Output the (X, Y) coordinate of the center of the cell containing the given text.  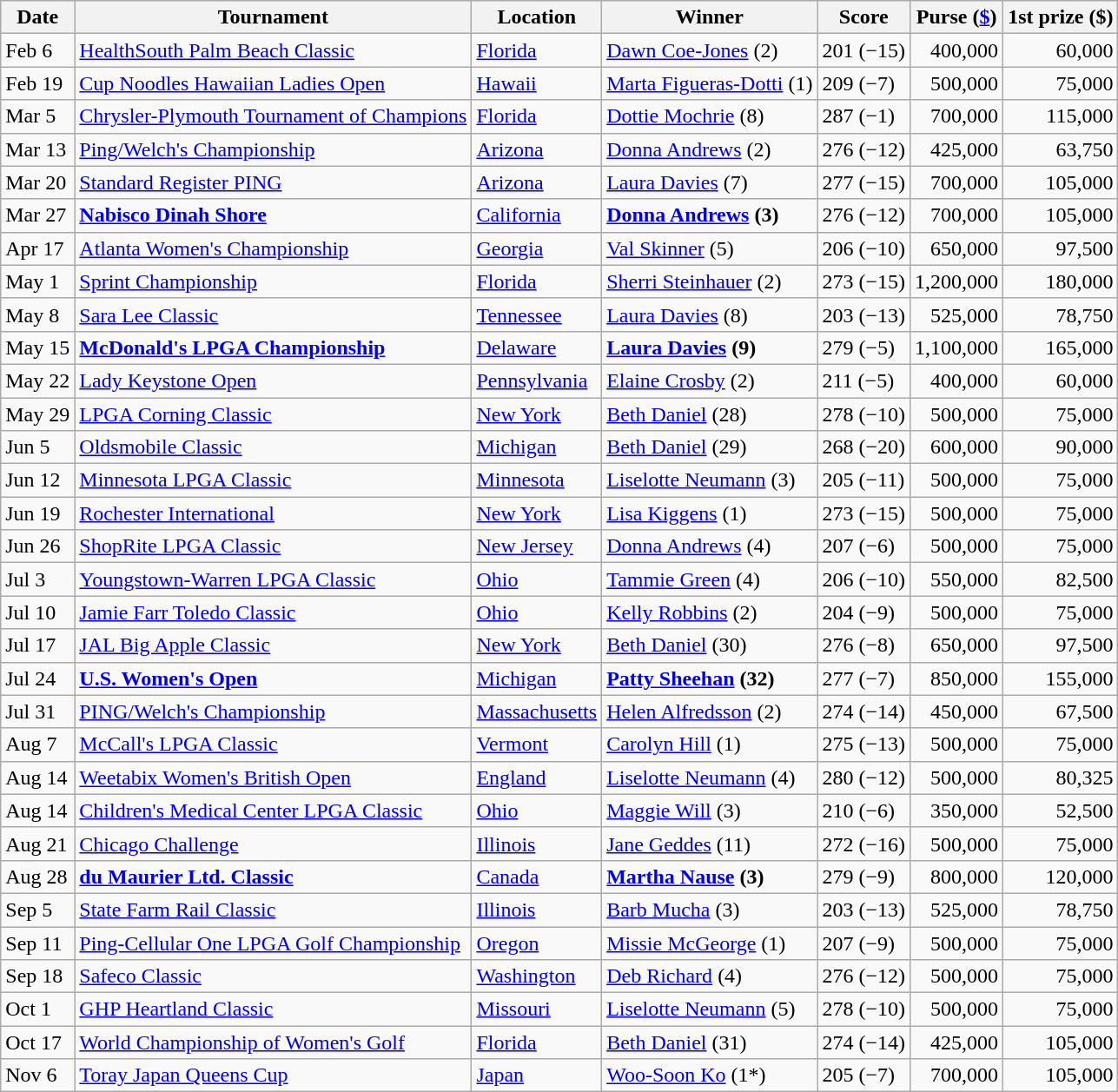
Hawaii (537, 83)
Jane Geddes (11) (710, 844)
Winner (710, 17)
155,000 (1061, 678)
Georgia (537, 248)
Date (38, 17)
Delaware (537, 347)
May 8 (38, 314)
Kelly Robbins (2) (710, 612)
1,100,000 (957, 347)
Laura Davies (8) (710, 314)
287 (−1) (863, 116)
Children's Medical Center LPGA Classic (273, 811)
Jul 10 (38, 612)
McCall's LPGA Classic (273, 745)
Apr 17 (38, 248)
1,200,000 (957, 281)
Nov 6 (38, 1075)
Sep 5 (38, 910)
Liselotte Neumann (4) (710, 778)
HealthSouth Palm Beach Classic (273, 50)
Donna Andrews (2) (710, 149)
Laura Davies (9) (710, 347)
Jamie Farr Toledo Classic (273, 612)
Japan (537, 1075)
Sep 18 (38, 976)
Weetabix Women's British Open (273, 778)
800,000 (957, 877)
Tammie Green (4) (710, 579)
277 (−7) (863, 678)
May 22 (38, 381)
Canada (537, 877)
Liselotte Neumann (5) (710, 1009)
120,000 (1061, 877)
Oldsmobile Classic (273, 447)
90,000 (1061, 447)
State Farm Rail Classic (273, 910)
Location (537, 17)
May 29 (38, 414)
Beth Daniel (30) (710, 645)
Barb Mucha (3) (710, 910)
Mar 27 (38, 215)
Chrysler-Plymouth Tournament of Champions (273, 116)
Score (863, 17)
Lady Keystone Open (273, 381)
280 (−12) (863, 778)
Jun 5 (38, 447)
Cup Noodles Hawaiian Ladies Open (273, 83)
Donna Andrews (4) (710, 546)
Ping-Cellular One LPGA Golf Championship (273, 943)
California (537, 215)
Donna Andrews (3) (710, 215)
Dottie Mochrie (8) (710, 116)
272 (−16) (863, 844)
52,500 (1061, 811)
PING/Welch's Championship (273, 711)
279 (−9) (863, 877)
Sherri Steinhauer (2) (710, 281)
67,500 (1061, 711)
205 (−7) (863, 1075)
Dawn Coe-Jones (2) (710, 50)
Jul 17 (38, 645)
Beth Daniel (28) (710, 414)
Ping/Welch's Championship (273, 149)
Oregon (537, 943)
63,750 (1061, 149)
Standard Register PING (273, 182)
Mar 5 (38, 116)
276 (−8) (863, 645)
Aug 21 (38, 844)
Jul 3 (38, 579)
Feb 6 (38, 50)
Chicago Challenge (273, 844)
Carolyn Hill (1) (710, 745)
JAL Big Apple Classic (273, 645)
Missouri (537, 1009)
England (537, 778)
180,000 (1061, 281)
World Championship of Women's Golf (273, 1042)
205 (−11) (863, 480)
275 (−13) (863, 745)
Tennessee (537, 314)
Sara Lee Classic (273, 314)
Helen Alfredsson (2) (710, 711)
Liselotte Neumann (3) (710, 480)
Mar 13 (38, 149)
du Maurier Ltd. Classic (273, 877)
115,000 (1061, 116)
Patty Sheehan (32) (710, 678)
450,000 (957, 711)
Sep 11 (38, 943)
277 (−15) (863, 182)
Tournament (273, 17)
165,000 (1061, 347)
Massachusetts (537, 711)
Nabisco Dinah Shore (273, 215)
Safeco Classic (273, 976)
Rochester International (273, 513)
204 (−9) (863, 612)
Vermont (537, 745)
Deb Richard (4) (710, 976)
1st prize ($) (1061, 17)
600,000 (957, 447)
Val Skinner (5) (710, 248)
Purse ($) (957, 17)
268 (−20) (863, 447)
Sprint Championship (273, 281)
May 1 (38, 281)
Washington (537, 976)
Oct 17 (38, 1042)
Youngstown-Warren LPGA Classic (273, 579)
McDonald's LPGA Championship (273, 347)
May 15 (38, 347)
Pennsylvania (537, 381)
211 (−5) (863, 381)
Minnesota LPGA Classic (273, 480)
Minnesota (537, 480)
Aug 28 (38, 877)
ShopRite LPGA Classic (273, 546)
LPGA Corning Classic (273, 414)
Marta Figueras-Dotti (1) (710, 83)
GHP Heartland Classic (273, 1009)
Jun 26 (38, 546)
Aug 7 (38, 745)
Jun 12 (38, 480)
201 (−15) (863, 50)
Martha Nause (3) (710, 877)
Jul 31 (38, 711)
Beth Daniel (29) (710, 447)
80,325 (1061, 778)
Toray Japan Queens Cup (273, 1075)
Mar 20 (38, 182)
Woo-Soon Ko (1*) (710, 1075)
Oct 1 (38, 1009)
550,000 (957, 579)
New Jersey (537, 546)
207 (−9) (863, 943)
Jun 19 (38, 513)
Lisa Kiggens (1) (710, 513)
U.S. Women's Open (273, 678)
Laura Davies (7) (710, 182)
Feb 19 (38, 83)
Elaine Crosby (2) (710, 381)
Jul 24 (38, 678)
207 (−6) (863, 546)
Beth Daniel (31) (710, 1042)
209 (−7) (863, 83)
850,000 (957, 678)
Maggie Will (3) (710, 811)
Atlanta Women's Championship (273, 248)
210 (−6) (863, 811)
Missie McGeorge (1) (710, 943)
82,500 (1061, 579)
279 (−5) (863, 347)
350,000 (957, 811)
